Provide the [x, y] coordinate of the cell's center where the given text is located.  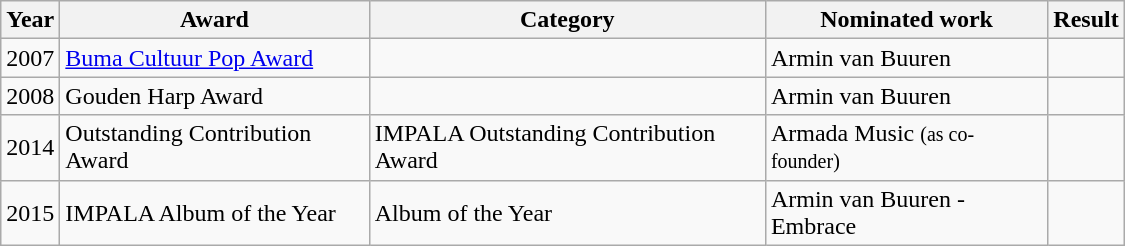
2008 [30, 96]
Armin van Buuren - Embrace [906, 212]
2014 [30, 148]
Album of the Year [567, 212]
2015 [30, 212]
Outstanding Contribution Award [214, 148]
Year [30, 20]
Armada Music (as co-founder) [906, 148]
Gouden Harp Award [214, 96]
Result [1086, 20]
2007 [30, 58]
Award [214, 20]
Buma Cultuur Pop Award [214, 58]
Category [567, 20]
IMPALA Album of the Year [214, 212]
IMPALA Outstanding Contribution Award [567, 148]
Nominated work [906, 20]
